Locate the cell with the specified text and output its (x, y) center coordinate. 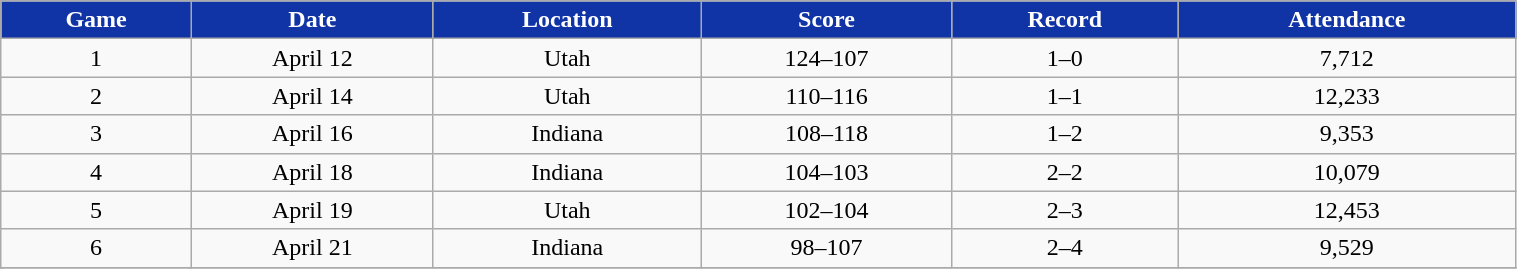
1–0 (1065, 58)
104–103 (826, 172)
Score (826, 20)
5 (96, 210)
10,079 (1347, 172)
Game (96, 20)
9,353 (1347, 134)
Date (312, 20)
April 16 (312, 134)
7,712 (1347, 58)
1–2 (1065, 134)
9,529 (1347, 248)
Location (567, 20)
1–1 (1065, 96)
April 12 (312, 58)
April 14 (312, 96)
6 (96, 248)
124–107 (826, 58)
2–4 (1065, 248)
2–2 (1065, 172)
April 18 (312, 172)
110–116 (826, 96)
Attendance (1347, 20)
2–3 (1065, 210)
102–104 (826, 210)
12,233 (1347, 96)
4 (96, 172)
Record (1065, 20)
2 (96, 96)
108–118 (826, 134)
1 (96, 58)
12,453 (1347, 210)
98–107 (826, 248)
3 (96, 134)
April 21 (312, 248)
April 19 (312, 210)
